Capture the cell that displays the provided text and extract its (x, y) central coordinate. 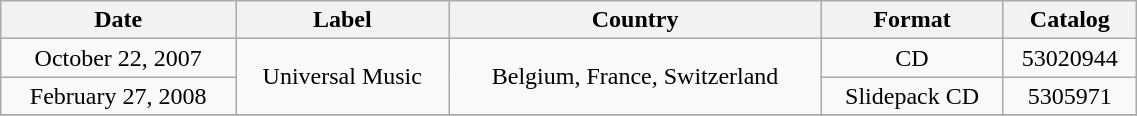
Format (912, 20)
Slidepack CD (912, 96)
October 22, 2007 (118, 58)
53020944 (1070, 58)
Catalog (1070, 20)
Universal Music (342, 77)
Label (342, 20)
Belgium, France, Switzerland (635, 77)
Date (118, 20)
5305971 (1070, 96)
February 27, 2008 (118, 96)
Country (635, 20)
CD (912, 58)
